Scan for the cell matching the given text and deliver its [x, y] coordinate at center. 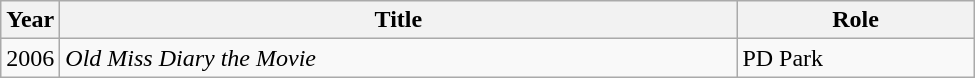
PD Park [856, 58]
Old Miss Diary the Movie [398, 58]
Title [398, 20]
2006 [30, 58]
Role [856, 20]
Year [30, 20]
